Provide the (x, y) coordinate of the cell's center where the given text is located.  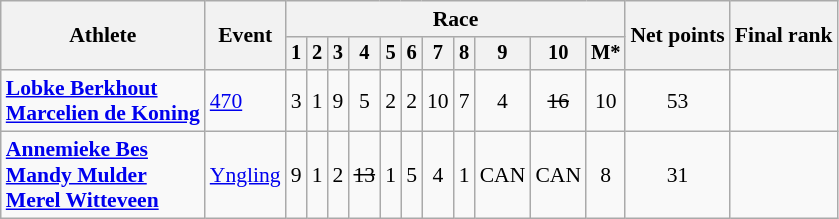
53 (677, 100)
Race (456, 19)
6 (412, 54)
16 (558, 100)
Net points (677, 36)
13 (364, 176)
Event (246, 36)
31 (677, 176)
Athlete (103, 36)
M* (606, 54)
Final rank (784, 36)
Lobke BerkhoutMarcelien de Koning (103, 100)
Annemieke BesMandy MulderMerel Witteveen (103, 176)
470 (246, 100)
Yngling (246, 176)
